Return (x, y) of the center of cell containing provided text 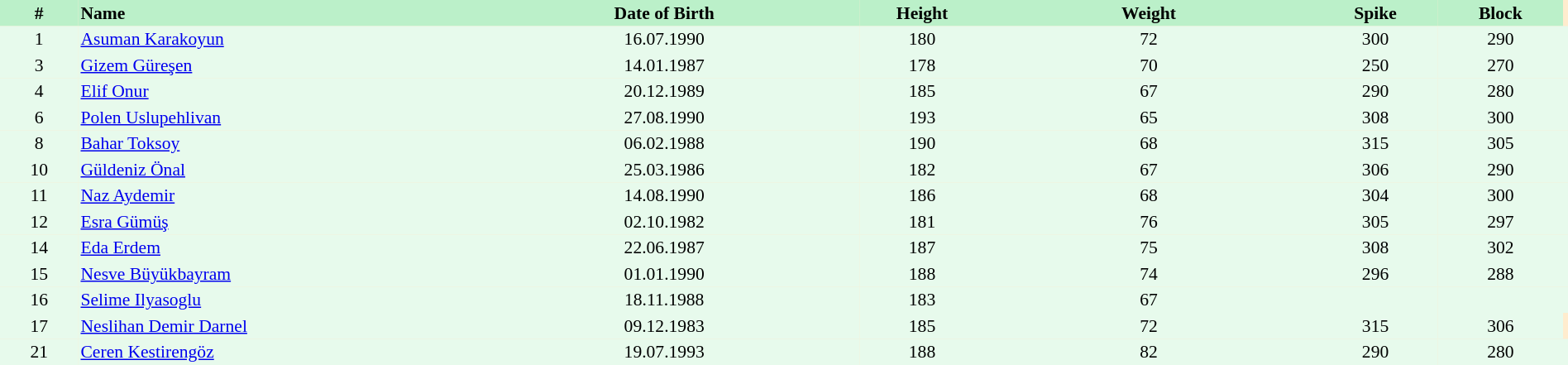
186 (921, 195)
# (39, 13)
16.07.1990 (664, 40)
183 (921, 300)
Bahar Toksoy (273, 144)
304 (1374, 195)
178 (921, 65)
Weight (1150, 13)
270 (1500, 65)
6 (39, 118)
20.12.1989 (664, 91)
27.08.1990 (664, 118)
16 (39, 300)
Name (273, 13)
65 (1150, 118)
Güldeniz Önal (273, 170)
193 (921, 118)
Nesve Büyükbayram (273, 274)
302 (1500, 248)
70 (1150, 65)
3 (39, 65)
Block (1500, 13)
188 (921, 274)
Gizem Güreşen (273, 65)
76 (1150, 222)
Polen Uslupehlivan (273, 118)
25.03.1986 (664, 170)
Neslihan Demir Darnel (273, 326)
11 (39, 195)
Selime Ilyasoglu (273, 300)
187 (921, 248)
Spike (1374, 13)
15 (39, 274)
75 (1150, 248)
22.06.1987 (664, 248)
02.10.1982 (664, 222)
1 (39, 40)
Eda Erdem (273, 248)
4 (39, 91)
Asuman Karakoyun (273, 40)
280 (1500, 91)
190 (921, 144)
297 (1500, 222)
180 (921, 40)
18.11.1988 (664, 300)
14.01.1987 (664, 65)
Height (921, 13)
250 (1374, 65)
14.08.1990 (664, 195)
01.01.1990 (664, 274)
8 (39, 144)
182 (921, 170)
Elif Onur (273, 91)
181 (921, 222)
12 (39, 222)
Esra Gümüş (273, 222)
Naz Aydemir (273, 195)
17 (39, 326)
06.02.1988 (664, 144)
10 (39, 170)
09.12.1983 (664, 326)
Date of Birth (664, 13)
74 (1150, 274)
296 (1374, 274)
14 (39, 248)
288 (1500, 274)
